Return the [x, y] coordinate for the center point of the cell that contains the specified text.  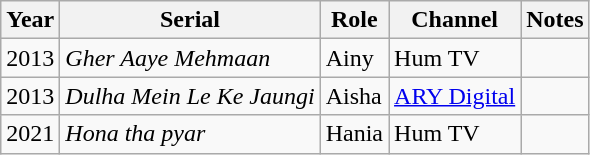
Ainy [354, 58]
Hona tha pyar [190, 134]
Notes [555, 20]
Hania [354, 134]
Role [354, 20]
Dulha Mein Le Ke Jaungi [190, 96]
Channel [455, 20]
Aisha [354, 96]
Year [30, 20]
Gher Aaye Mehmaan [190, 58]
2021 [30, 134]
Serial [190, 20]
ARY Digital [455, 96]
